Search for the cell housing the specified text and yield its (X, Y) center coordinate. 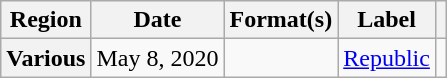
Label (387, 20)
Format(s) (281, 20)
Date (158, 20)
Region (46, 20)
May 8, 2020 (158, 58)
Republic (387, 58)
Various (46, 58)
